Return [X, Y] of the center of cell containing provided text 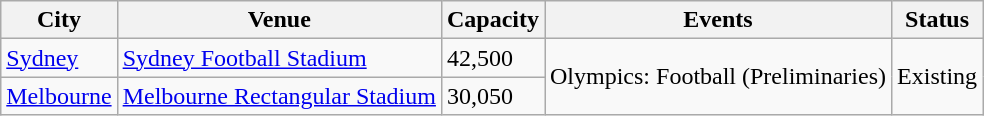
42,500 [492, 58]
Status [938, 20]
Melbourne [59, 96]
City [59, 20]
Melbourne Rectangular Stadium [279, 96]
30,050 [492, 96]
Existing [938, 77]
Olympics: Football (Preliminaries) [718, 77]
Events [718, 20]
Capacity [492, 20]
Sydney [59, 58]
Venue [279, 20]
Sydney Football Stadium [279, 58]
